Scan for the cell matching the given text and deliver its [X, Y] coordinate at center. 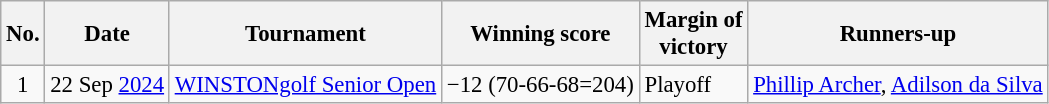
No. [23, 34]
Tournament [305, 34]
Winning score [541, 34]
Margin ofvictory [694, 34]
Phillip Archer, Adilson da Silva [898, 85]
1 [23, 85]
22 Sep 2024 [107, 85]
WINSTONgolf Senior Open [305, 85]
−12 (70-66-68=204) [541, 85]
Date [107, 34]
Runners-up [898, 34]
Playoff [694, 85]
